Locate the cell with the specified text and output its (x, y) center coordinate. 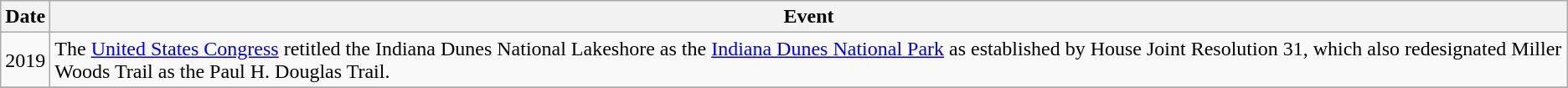
2019 (25, 60)
Event (809, 17)
Date (25, 17)
